Search for the cell housing the specified text and yield its (x, y) center coordinate. 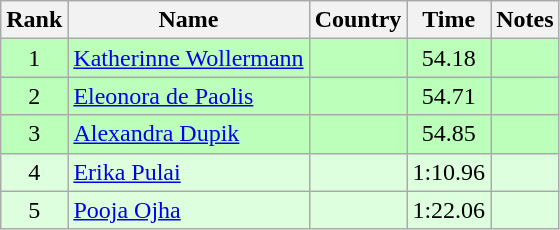
Notes (525, 20)
Erika Pulai (188, 172)
2 (34, 96)
3 (34, 134)
Eleonora de Paolis (188, 96)
54.18 (449, 58)
Katherinne Wollermann (188, 58)
4 (34, 172)
Pooja Ojha (188, 210)
54.85 (449, 134)
1:10.96 (449, 172)
1:22.06 (449, 210)
Time (449, 20)
5 (34, 210)
1 (34, 58)
Rank (34, 20)
Alexandra Dupik (188, 134)
Country (358, 20)
54.71 (449, 96)
Name (188, 20)
